Search for the cell housing the specified text and yield its (x, y) center coordinate. 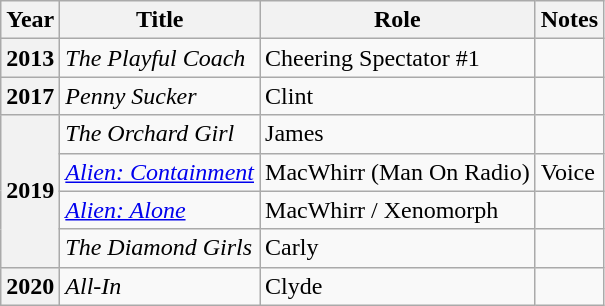
2017 (30, 96)
Cheering Spectator #1 (398, 58)
The Playful Coach (160, 58)
Clyde (398, 286)
2019 (30, 191)
Penny Sucker (160, 96)
2020 (30, 286)
James (398, 134)
Alien: Containment (160, 172)
The Orchard Girl (160, 134)
The Diamond Girls (160, 248)
Clint (398, 96)
Voice (569, 172)
All-In (160, 286)
MacWhirr / Xenomorph (398, 210)
Carly (398, 248)
Title (160, 20)
Alien: Alone (160, 210)
Notes (569, 20)
MacWhirr (Man On Radio) (398, 172)
Year (30, 20)
2013 (30, 58)
Role (398, 20)
